Detect which cell encompasses the target text, then output its (x, y) center coordinate. 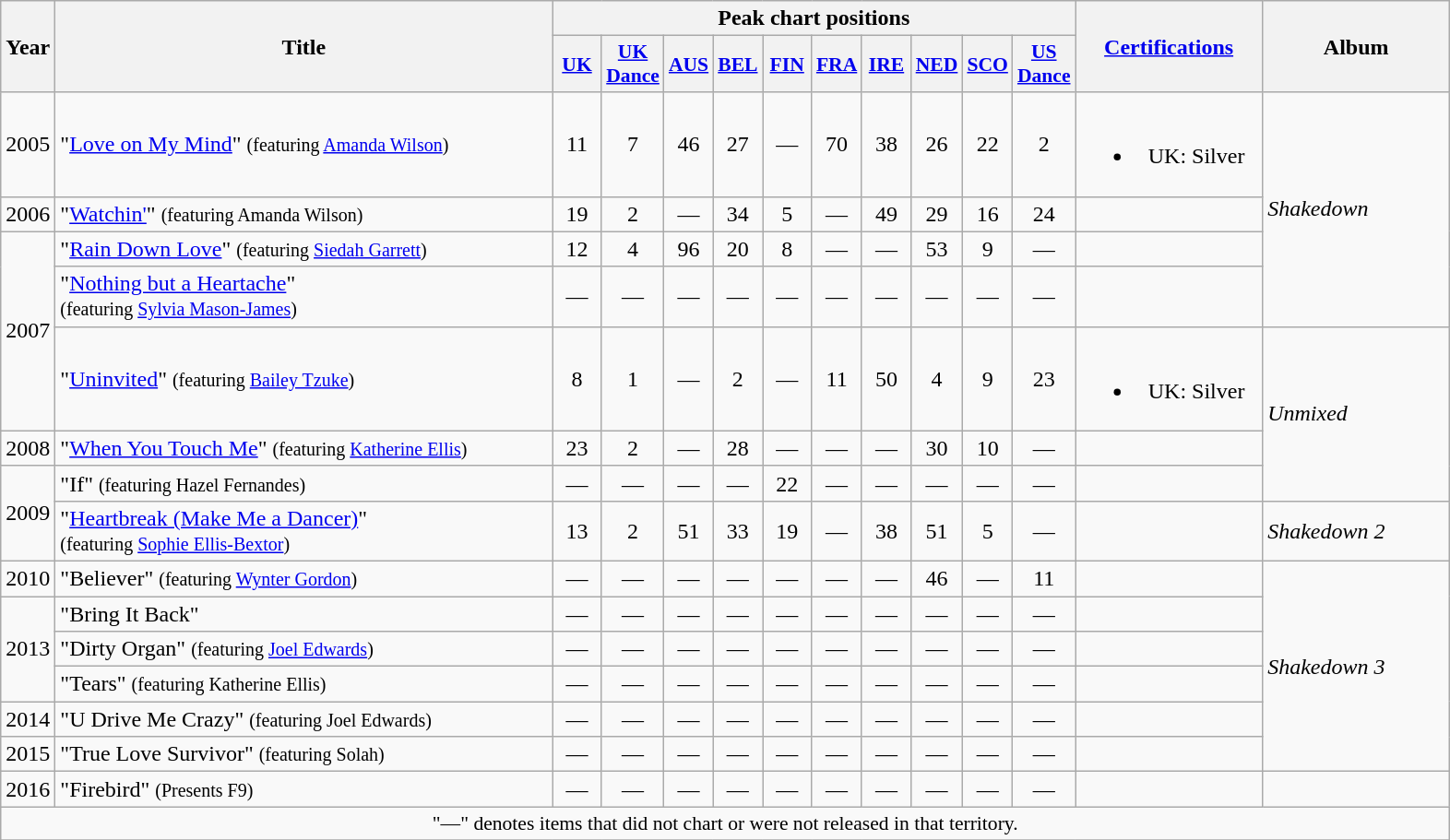
"Dirty Organ" (featuring Joel Edwards) (304, 649)
"Rain Down Love" (featuring Siedah Garrett) (304, 249)
"Tears" (featuring Katherine Ellis) (304, 684)
13 (577, 531)
2010 (28, 578)
Unmixed (1356, 413)
70 (837, 144)
NED (937, 65)
"Nothing but a Heartache" (featuring Sylvia Mason-James) (304, 297)
30 (937, 448)
12 (577, 249)
50 (885, 378)
"Heartbreak (Make Me a Dancer)" (featuring Sophie Ellis-Bextor) (304, 531)
2007 (28, 331)
Album (1356, 46)
2006 (28, 214)
BEL (738, 65)
28 (738, 448)
Year (28, 46)
2005 (28, 144)
"Believer" (featuring Wynter Gordon) (304, 578)
2016 (28, 789)
10 (987, 448)
20 (738, 249)
"—" denotes items that did not chart or were not released in that territory. (725, 823)
UKDance (633, 65)
SCO (987, 65)
Title (304, 46)
Peak chart positions (814, 18)
24 (1044, 214)
16 (987, 214)
27 (738, 144)
2013 (28, 648)
"True Love Survivor" (featuring Solah) (304, 754)
"Watchin'" (featuring Amanda Wilson) (304, 214)
2009 (28, 513)
IRE (885, 65)
1 (633, 378)
"Love on My Mind" (featuring Amanda Wilson) (304, 144)
2015 (28, 754)
Shakedown (1356, 209)
96 (688, 249)
USDance (1044, 65)
26 (937, 144)
2014 (28, 719)
"Firebird" (Presents F9) (304, 789)
FRA (837, 65)
"U Drive Me Crazy" (featuring Joel Edwards) (304, 719)
AUS (688, 65)
FIN (788, 65)
33 (738, 531)
53 (937, 249)
29 (937, 214)
"Bring It Back" (304, 613)
UK (577, 65)
Shakedown 2 (1356, 531)
Shakedown 3 (1356, 666)
34 (738, 214)
2008 (28, 448)
"If" (featuring Hazel Fernandes) (304, 483)
"When You Touch Me" (featuring Katherine Ellis) (304, 448)
49 (885, 214)
Certifications (1170, 46)
7 (633, 144)
"Uninvited" (featuring Bailey Tzuke) (304, 378)
